Locate the cell with the specified text and output its [X, Y] center coordinate. 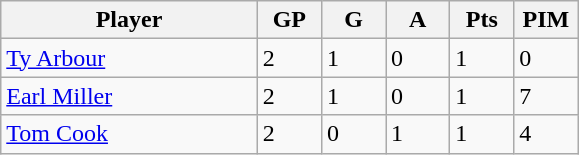
Earl Miller [130, 96]
A [418, 20]
Player [130, 20]
Pts [482, 20]
G [353, 20]
PIM [546, 20]
GP [289, 20]
4 [546, 134]
Ty Arbour [130, 58]
7 [546, 96]
Tom Cook [130, 134]
